Extract the [x, y] coordinate from the center of the cell holding the provided text.  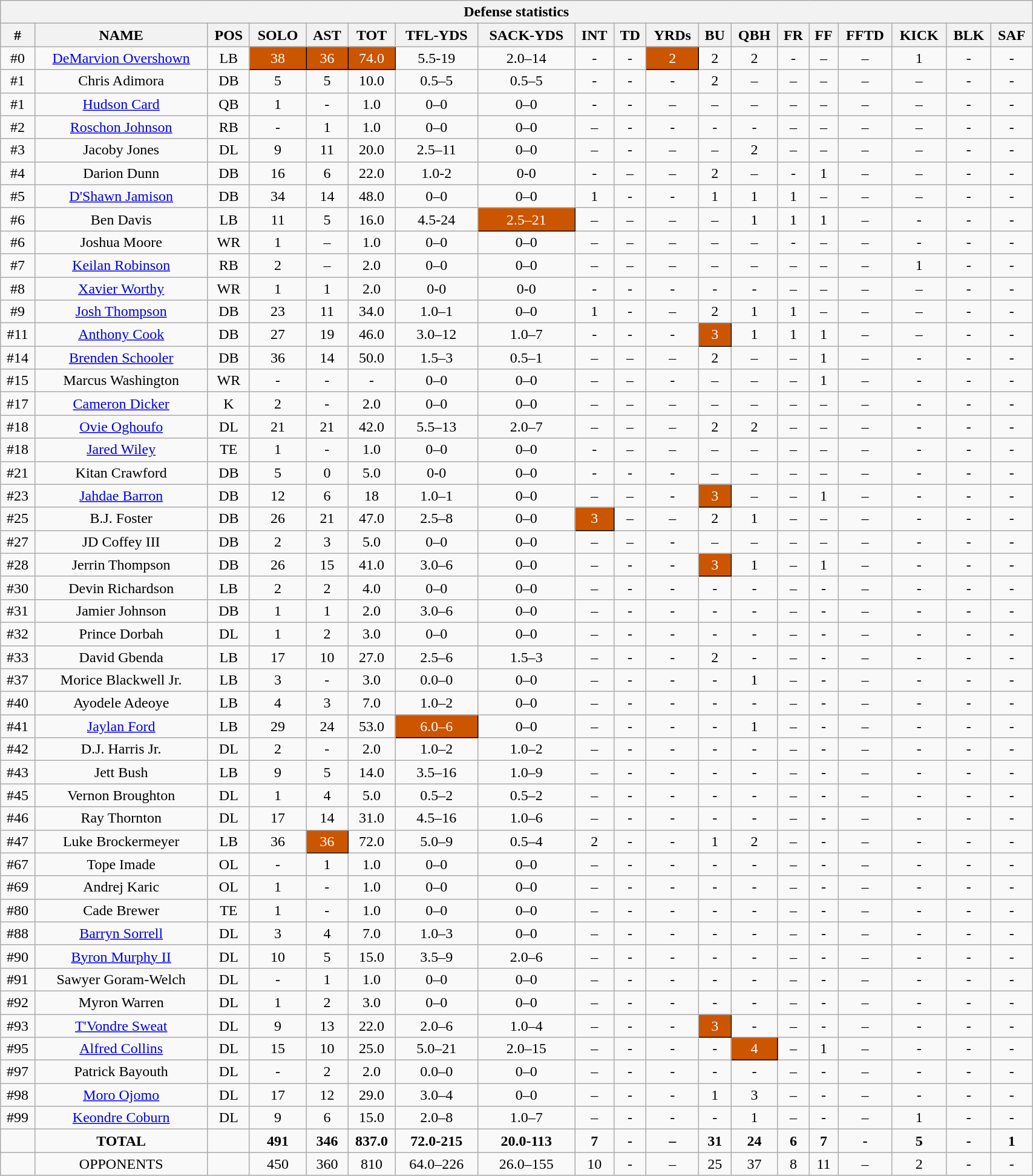
20.0 [372, 150]
Jerrin Thompson [121, 565]
SOLO [277, 35]
#4 [18, 173]
4.5-24 [436, 219]
Andrej Karic [121, 887]
25.0 [372, 1049]
Keondre Coburn [121, 1118]
27 [277, 335]
Luke Brockermeyer [121, 841]
Jacoby Jones [121, 150]
QB [229, 104]
#93 [18, 1026]
0.5–4 [526, 841]
DeMarvion Overshown [121, 58]
837.0 [372, 1141]
25 [715, 1164]
JD Coffey III [121, 542]
#91 [18, 979]
19 [327, 335]
74.0 [372, 58]
72.0 [372, 841]
Joshua Moore [121, 242]
3.5–9 [436, 956]
46.0 [372, 335]
Myron Warren [121, 1002]
1.0-2 [436, 173]
Brenden Schooler [121, 358]
53.0 [372, 726]
Jared Wiley [121, 450]
KICK [919, 35]
Vernon Broughton [121, 795]
37 [754, 1164]
#31 [18, 611]
Ben Davis [121, 219]
48.0 [372, 196]
13 [327, 1026]
1.0–6 [526, 818]
#30 [18, 588]
T'Vondre Sweat [121, 1026]
2.0–14 [526, 58]
SAF [1012, 35]
BU [715, 35]
2.5–6 [436, 657]
2.5–8 [436, 519]
18 [372, 496]
Cameron Dicker [121, 404]
Josh Thompson [121, 312]
2.0–15 [526, 1049]
38 [277, 58]
#92 [18, 1002]
360 [327, 1164]
Darion Dunn [121, 173]
2.0–7 [526, 427]
#95 [18, 1049]
20.0-113 [526, 1141]
5.5-19 [436, 58]
14.0 [372, 772]
#67 [18, 864]
0 [327, 473]
B.J. Foster [121, 519]
2.5–11 [436, 150]
Patrick Bayouth [121, 1072]
YRDs [673, 35]
4.0 [372, 588]
David Gbenda [121, 657]
K [229, 404]
Jahdae Barron [121, 496]
Devin Richardson [121, 588]
42.0 [372, 427]
#2 [18, 127]
2.0–8 [436, 1118]
#27 [18, 542]
34 [277, 196]
#0 [18, 58]
#41 [18, 726]
Anthony Cook [121, 335]
2.5–21 [526, 219]
#14 [18, 358]
#37 [18, 680]
#33 [18, 657]
Prince Dorbah [121, 634]
SACK-YDS [526, 35]
Defense statistics [517, 12]
QBH [754, 35]
1.0–9 [526, 772]
TOTAL [121, 1141]
#3 [18, 150]
47.0 [372, 519]
5.0–21 [436, 1049]
#98 [18, 1095]
64.0–226 [436, 1164]
50.0 [372, 358]
#28 [18, 565]
D.J. Harris Jr. [121, 749]
34.0 [372, 312]
Hudson Card [121, 104]
5.5–13 [436, 427]
Barryn Sorrell [121, 933]
#25 [18, 519]
#17 [18, 404]
31 [715, 1141]
D'Shawn Jamison [121, 196]
29 [277, 726]
23 [277, 312]
#99 [18, 1118]
1.0–4 [526, 1026]
TOT [372, 35]
8 [793, 1164]
Cade Brewer [121, 910]
1.0–3 [436, 933]
Tope Imade [121, 864]
10.0 [372, 81]
#46 [18, 818]
#9 [18, 312]
#8 [18, 289]
OPPONENTS [121, 1164]
TD [629, 35]
#40 [18, 703]
Kitan Crawford [121, 473]
#69 [18, 887]
3.0–4 [436, 1095]
Moro Ojomo [121, 1095]
Ray Thornton [121, 818]
Xavier Worthy [121, 289]
#90 [18, 956]
16.0 [372, 219]
Marcus Washington [121, 381]
3.5–16 [436, 772]
#21 [18, 473]
27.0 [372, 657]
Morice Blackwell Jr. [121, 680]
Jamier Johnson [121, 611]
5.0–9 [436, 841]
#15 [18, 381]
31.0 [372, 818]
INT [594, 35]
#43 [18, 772]
Chris Adimora [121, 81]
#7 [18, 265]
29.0 [372, 1095]
Ovie Oghoufo [121, 427]
#11 [18, 335]
#32 [18, 634]
FR [793, 35]
# [18, 35]
#97 [18, 1072]
26.0–155 [526, 1164]
#23 [18, 496]
#45 [18, 795]
FF [824, 35]
NAME [121, 35]
3.0–12 [436, 335]
TFL-YDS [436, 35]
#42 [18, 749]
16 [277, 173]
Keilan Robinson [121, 265]
POS [229, 35]
810 [372, 1164]
#5 [18, 196]
346 [327, 1141]
Ayodele Adeoye [121, 703]
#80 [18, 910]
Byron Murphy II [121, 956]
Roschon Johnson [121, 127]
0.5–1 [526, 358]
450 [277, 1164]
Sawyer Goram-Welch [121, 979]
#47 [18, 841]
Jaylan Ford [121, 726]
AST [327, 35]
Alfred Collins [121, 1049]
4.5–16 [436, 818]
FFTD [865, 35]
6.0–6 [436, 726]
491 [277, 1141]
#88 [18, 933]
72.0-215 [436, 1141]
BLK [969, 35]
41.0 [372, 565]
Jett Bush [121, 772]
